Find where the given text appears and provide that cell's center as (X, Y) coordinate. 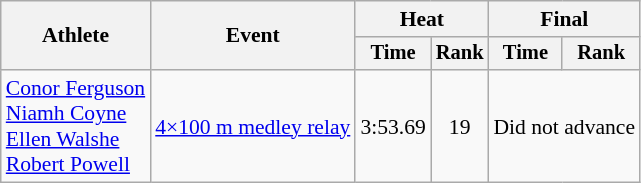
Final (564, 19)
Heat (422, 19)
3:53.69 (392, 126)
19 (460, 126)
Conor FergusonNiamh CoyneEllen WalsheRobert Powell (76, 126)
4×100 m medley relay (252, 126)
Athlete (76, 36)
Did not advance (564, 126)
Event (252, 36)
